Locate the cell with the specified text and output its (X, Y) center coordinate. 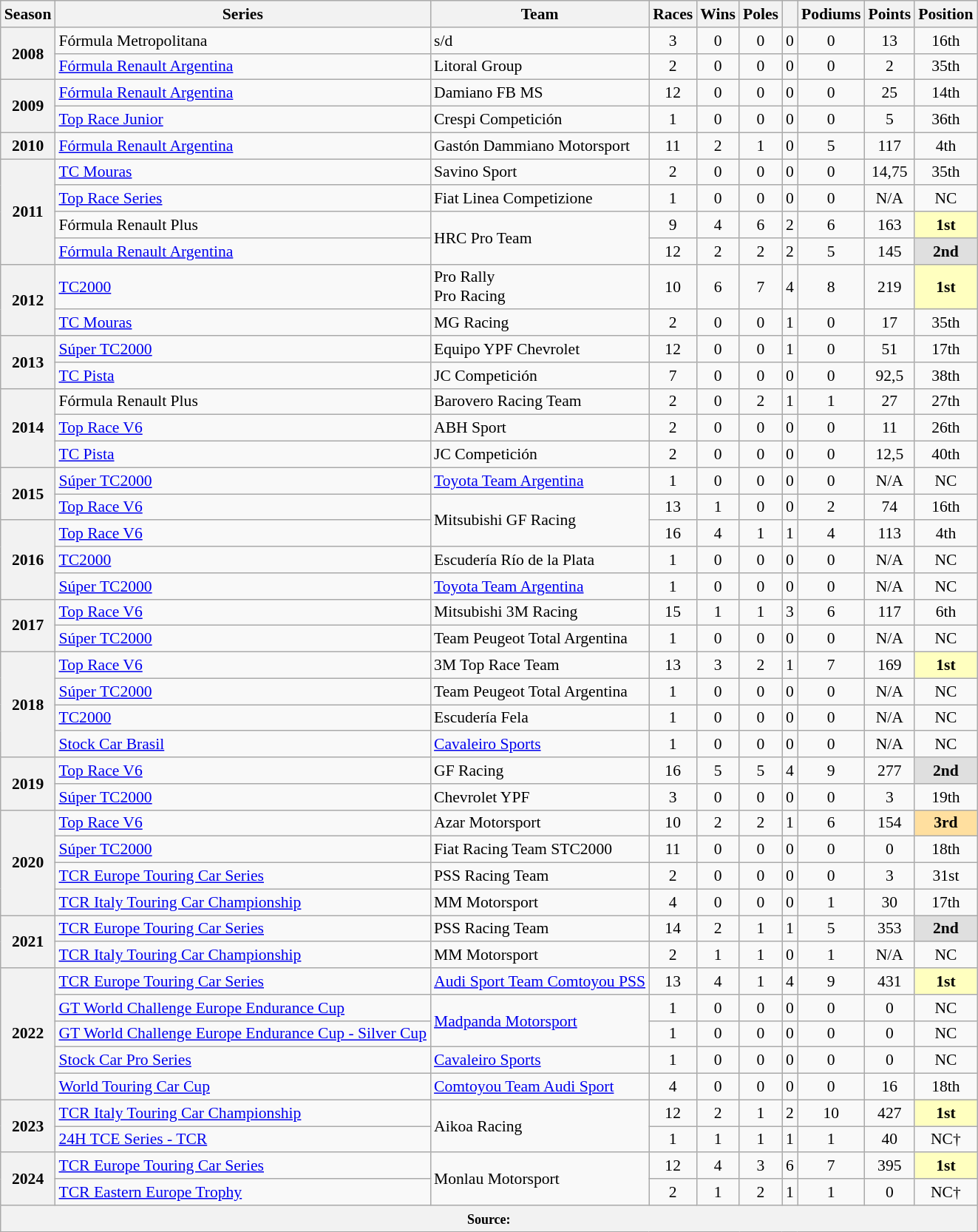
17 (889, 323)
2009 (28, 106)
19th (945, 797)
219 (889, 287)
31st (945, 876)
2012 (28, 300)
Gastón Dammiano Motorsport (540, 146)
2022 (28, 1034)
Escudería Río de la Plata (540, 560)
Team (540, 14)
353 (889, 929)
2019 (28, 784)
Points (889, 14)
Series (242, 14)
36th (945, 120)
145 (889, 251)
Monlau Motorsport (540, 1179)
Equipo YPF Chevrolet (540, 349)
40 (889, 1140)
2016 (28, 561)
2018 (28, 705)
24H TCE Series - TCR (242, 1140)
2013 (28, 362)
38th (945, 376)
ABH Sport (540, 428)
2015 (28, 494)
World Touring Car Cup (242, 1087)
3rd (945, 823)
Barovero Racing Team (540, 402)
Crespi Competición (540, 120)
Fiat Racing Team STC2000 (540, 850)
14th (945, 93)
2024 (28, 1179)
Races (673, 14)
163 (889, 225)
25 (889, 93)
TCR Eastern Europe Trophy (242, 1192)
431 (889, 981)
2017 (28, 626)
Comtoyou Team Audi Sport (540, 1087)
Escudería Fela (540, 718)
GT World Challenge Europe Endurance Cup (242, 1008)
2014 (28, 427)
8 (831, 287)
Stock Car Brasil (242, 745)
277 (889, 771)
Stock Car Pro Series (242, 1060)
Litoral Group (540, 67)
14,75 (889, 172)
6th (945, 612)
27th (945, 402)
2008 (28, 53)
2011 (28, 211)
92,5 (889, 376)
74 (889, 507)
12,5 (889, 455)
Poles (761, 14)
Podiums (831, 14)
Fiat Linea Competizione (540, 199)
2021 (28, 942)
30 (889, 902)
Savino Sport (540, 172)
427 (889, 1113)
Mitsubishi GF Racing (540, 521)
2023 (28, 1126)
Azar Motorsport (540, 823)
Source: (489, 1219)
113 (889, 534)
395 (889, 1166)
51 (889, 349)
2010 (28, 146)
Chevrolet YPF (540, 797)
Top Race Junior (242, 120)
Fórmula Metropolitana (242, 41)
GT World Challenge Europe Endurance Cup - Silver Cup (242, 1034)
169 (889, 666)
Wins (718, 14)
40th (945, 455)
Aikoa Racing (540, 1126)
Position (945, 14)
s/d (540, 41)
Mitsubishi 3M Racing (540, 612)
GF Racing (540, 771)
2020 (28, 862)
Pro RallyPro Racing (540, 287)
154 (889, 823)
Audi Sport Team Comtoyou PSS (540, 981)
MG Racing (540, 323)
14 (673, 929)
Madpanda Motorsport (540, 1021)
Season (28, 14)
HRC Pro Team (540, 238)
15 (673, 612)
26th (945, 428)
Damiano FB MS (540, 93)
27 (889, 402)
Top Race Series (242, 199)
3M Top Race Team (540, 666)
